Detect which cell encompasses the target text, then output its (x, y) center coordinate. 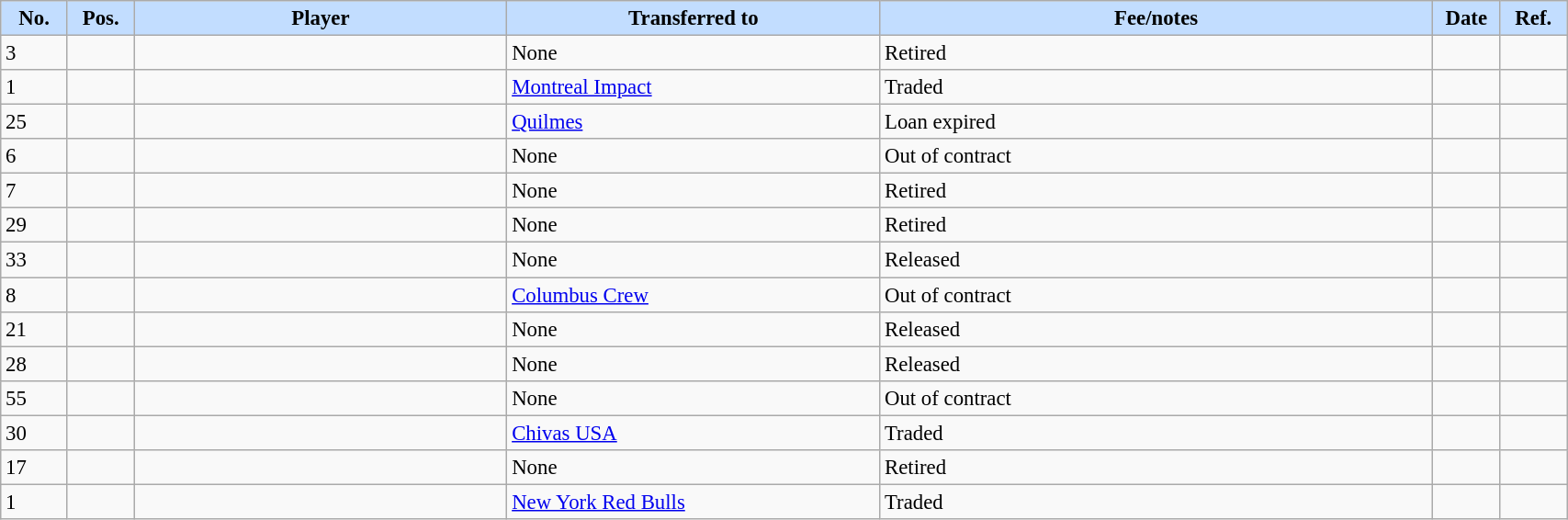
Fee/notes (1156, 18)
New York Red Bulls (694, 502)
29 (35, 225)
28 (35, 364)
17 (35, 468)
Quilmes (694, 122)
Date (1466, 18)
Ref. (1534, 18)
Loan expired (1156, 122)
55 (35, 398)
Chivas USA (694, 433)
Player (321, 18)
8 (35, 295)
21 (35, 329)
Columbus Crew (694, 295)
Montreal Impact (694, 87)
Pos. (101, 18)
33 (35, 260)
No. (35, 18)
7 (35, 191)
3 (35, 53)
30 (35, 433)
Transferred to (694, 18)
25 (35, 122)
6 (35, 156)
